Scan for the cell matching the given text and deliver its (x, y) coordinate at center. 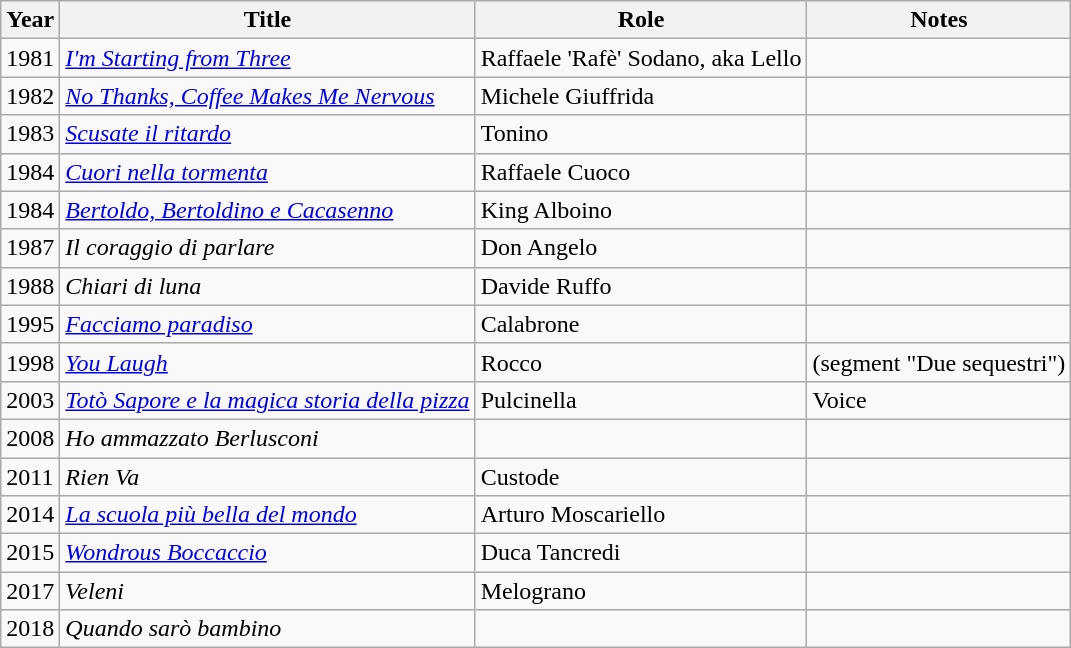
La scuola più bella del mondo (268, 515)
Veleni (268, 591)
2015 (30, 553)
Title (268, 20)
(segment "Due sequestri") (939, 362)
Rien Va (268, 477)
Il coraggio di parlare (268, 248)
Voice (939, 400)
1988 (30, 286)
1998 (30, 362)
1981 (30, 58)
Scusate il ritardo (268, 134)
Chiari di luna (268, 286)
1982 (30, 96)
Year (30, 20)
Duca Tancredi (641, 553)
Ho ammazzato Berlusconi (268, 438)
Role (641, 20)
Rocco (641, 362)
Calabrone (641, 324)
Melograno (641, 591)
Notes (939, 20)
1995 (30, 324)
2008 (30, 438)
Pulcinella (641, 400)
Raffaele Cuoco (641, 172)
Raffaele 'Rafè' Sodano, aka Lello (641, 58)
Cuori nella tormenta (268, 172)
Totò Sapore e la magica storia della pizza (268, 400)
2003 (30, 400)
1983 (30, 134)
Michele Giuffrida (641, 96)
1987 (30, 248)
Davide Ruffo (641, 286)
King Alboino (641, 210)
Arturo Moscariello (641, 515)
Bertoldo, Bertoldino e Cacasenno (268, 210)
I'm Starting from Three (268, 58)
2018 (30, 629)
2014 (30, 515)
Custode (641, 477)
Quando sarò bambino (268, 629)
2011 (30, 477)
You Laugh (268, 362)
Facciamo paradiso (268, 324)
Tonino (641, 134)
Don Angelo (641, 248)
2017 (30, 591)
Wondrous Boccaccio (268, 553)
No Thanks, Coffee Makes Me Nervous (268, 96)
